Identify which cell holds the provided text, then report its [x, y] central coordinate. 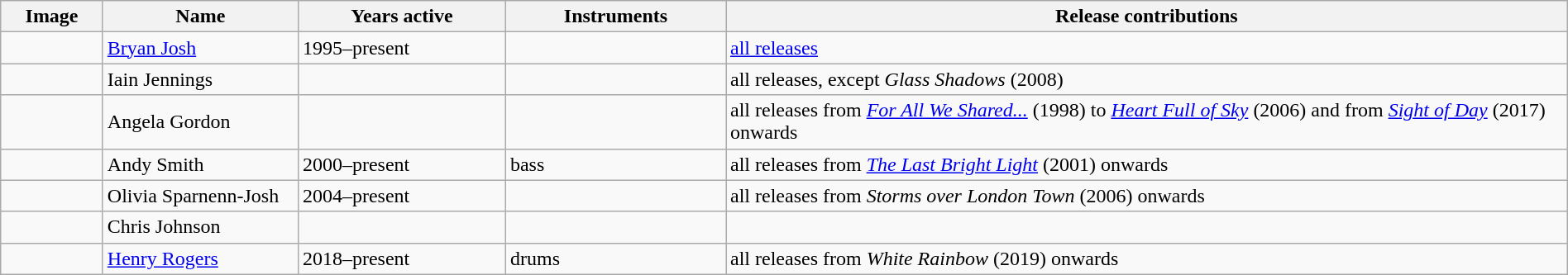
all releases from For All We Shared... (1998) to Heart Full of Sky (2006) and from Sight of Day (2017) onwards [1147, 122]
Bryan Josh [200, 48]
2004–present [402, 196]
2000–present [402, 164]
all releases [1147, 48]
Release contributions [1147, 17]
1995–present [402, 48]
Chris Johnson [200, 227]
Image [52, 17]
Olivia Sparnenn-Josh [200, 196]
Iain Jennings [200, 79]
all releases from The Last Bright Light (2001) onwards [1147, 164]
all releases from Storms over London Town (2006) onwards [1147, 196]
all releases, except Glass Shadows (2008) [1147, 79]
bass [615, 164]
Years active [402, 17]
Name [200, 17]
drums [615, 258]
2018–present [402, 258]
Henry Rogers [200, 258]
Angela Gordon [200, 122]
all releases from White Rainbow (2019) onwards [1147, 258]
Instruments [615, 17]
Andy Smith [200, 164]
